Find where the given text appears and provide that cell's center as [X, Y] coordinate. 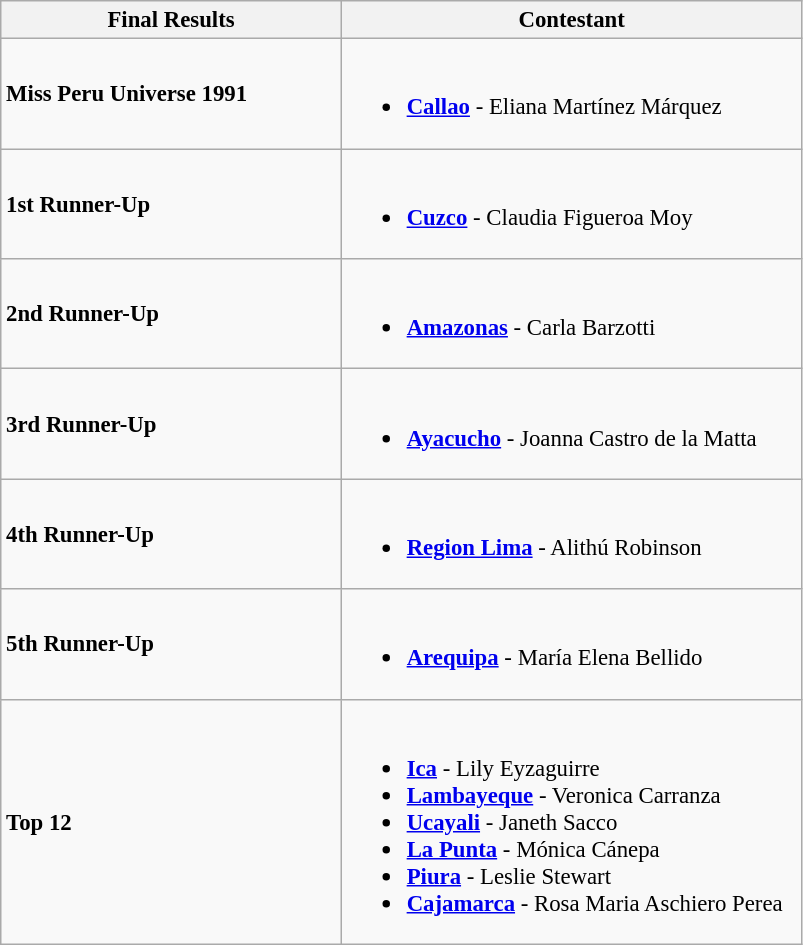
Region Lima - Alithú Robinson [572, 534]
Miss Peru Universe 1991 [172, 94]
2nd Runner-Up [172, 314]
Amazonas - Carla Barzotti [572, 314]
3rd Runner-Up [172, 424]
Cuzco - Claudia Figueroa Moy [572, 204]
Top 12 [172, 822]
Contestant [572, 20]
Final Results [172, 20]
Ayacucho - Joanna Castro de la Matta [572, 424]
1st Runner-Up [172, 204]
Arequipa - María Elena Bellido [572, 644]
Callao - Eliana Martínez Márquez [572, 94]
4th Runner-Up [172, 534]
5th Runner-Up [172, 644]
